Determine the [x, y] coordinate at the center of the cell enclosing the given text.  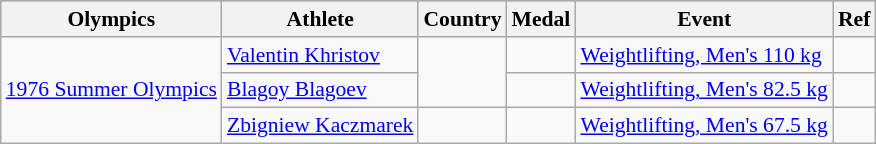
Event [704, 19]
Ref [854, 19]
Athlete [320, 19]
Medal [542, 19]
Weightlifting, Men's 67.5 kg [704, 126]
Country [462, 19]
Blagoy Blagoev [320, 90]
Zbigniew Kaczmarek [320, 126]
Weightlifting, Men's 110 kg [704, 55]
1976 Summer Olympics [112, 90]
Weightlifting, Men's 82.5 kg [704, 90]
Olympics [112, 19]
Valentin Khristov [320, 55]
